For the text-containing cell, return its midpoint in [x, y] coordinate format. 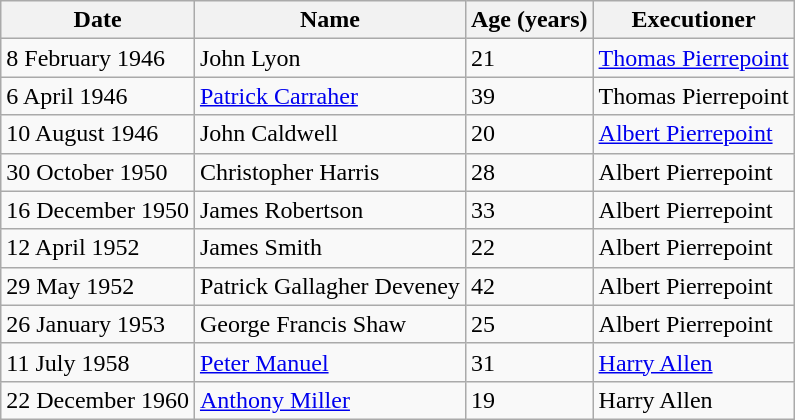
James Robertson [330, 210]
John Lyon [330, 58]
Executioner [694, 20]
Age (years) [529, 20]
Patrick Gallagher Deveney [330, 286]
22 December 1960 [98, 400]
6 April 1946 [98, 96]
22 [529, 248]
42 [529, 286]
8 February 1946 [98, 58]
26 January 1953 [98, 324]
25 [529, 324]
19 [529, 400]
George Francis Shaw [330, 324]
11 July 1958 [98, 362]
20 [529, 134]
Peter Manuel [330, 362]
30 October 1950 [98, 172]
21 [529, 58]
31 [529, 362]
39 [529, 96]
12 April 1952 [98, 248]
Christopher Harris [330, 172]
Patrick Carraher [330, 96]
29 May 1952 [98, 286]
28 [529, 172]
10 August 1946 [98, 134]
16 December 1950 [98, 210]
John Caldwell [330, 134]
33 [529, 210]
Date [98, 20]
James Smith [330, 248]
Name [330, 20]
Anthony Miller [330, 400]
